Extract the [X, Y] coordinate from the center of the cell holding the provided text.  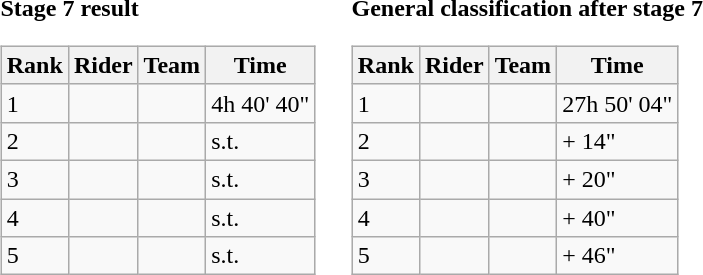
27h 50' 04" [618, 103]
+ 14" [618, 141]
4h 40' 40" [260, 103]
+ 40" [618, 217]
+ 20" [618, 179]
+ 46" [618, 256]
